Detect which cell encompasses the target text, then output its [x, y] center coordinate. 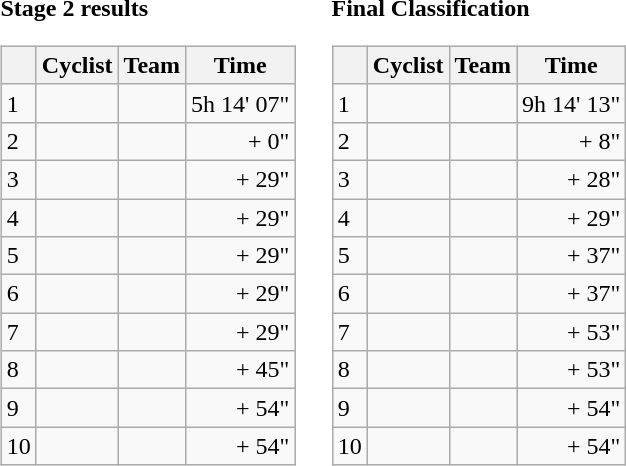
+ 8" [572, 141]
+ 45" [240, 370]
9h 14' 13" [572, 103]
5h 14' 07" [240, 103]
+ 28" [572, 179]
+ 0" [240, 141]
